Determine the (x, y) coordinate at the center of the cell enclosing the given text.  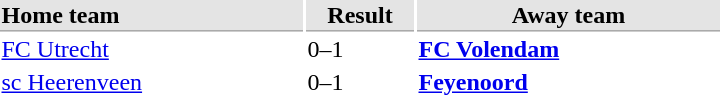
Result (360, 16)
FC Utrecht (152, 49)
Away team (568, 16)
0–1 (360, 49)
FC Volendam (568, 49)
Home team (152, 16)
